Return [X, Y] of the center of cell containing provided text 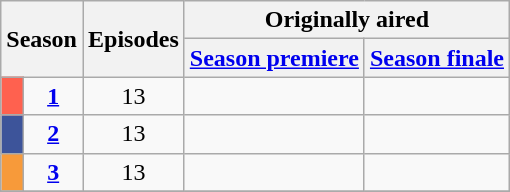
Originally aired [346, 20]
1 [54, 96]
Season finale [436, 58]
3 [54, 172]
Season [42, 39]
Episodes [133, 39]
2 [54, 134]
Season premiere [274, 58]
